Locate the cell with the specified text and output its [x, y] center coordinate. 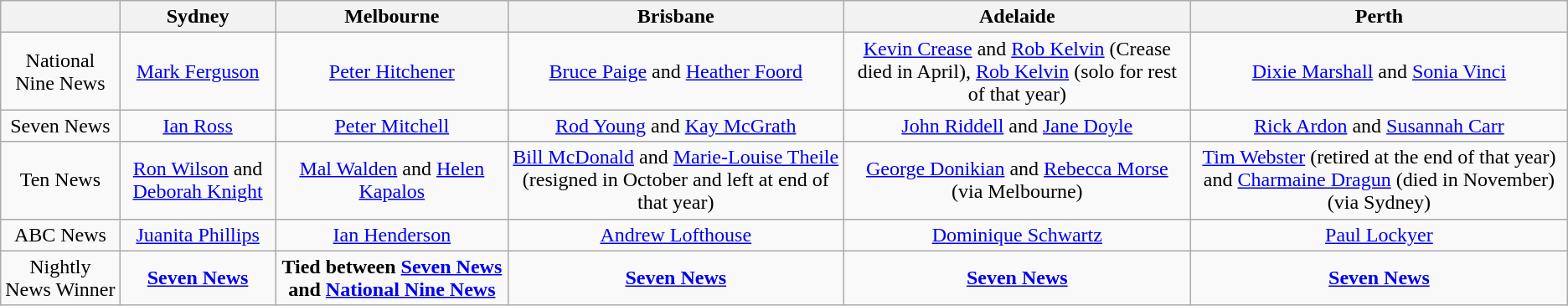
Dixie Marshall and Sonia Vinci [1380, 71]
Peter Hitchener [392, 71]
George Donikian and Rebecca Morse (via Melbourne) [1017, 180]
Melbourne [392, 17]
Kevin Crease and Rob Kelvin (Crease died in April), Rob Kelvin (solo for rest of that year) [1017, 71]
Tim Webster (retired at the end of that year) and Charmaine Dragun (died in November) (via Sydney) [1380, 180]
Adelaide [1017, 17]
Ten News [60, 180]
Tied between Seven News and National Nine News [392, 278]
Ian Ross [198, 126]
Mark Ferguson [198, 71]
John Riddell and Jane Doyle [1017, 126]
Dominique Schwartz [1017, 235]
Nightly News Winner [60, 278]
Paul Lockyer [1380, 235]
Andrew Lofthouse [676, 235]
Bruce Paige and Heather Foord [676, 71]
Perth [1380, 17]
Ian Henderson [392, 235]
Ron Wilson and Deborah Knight [198, 180]
Brisbane [676, 17]
Peter Mitchell [392, 126]
ABC News [60, 235]
Mal Walden and Helen Kapalos [392, 180]
Sydney [198, 17]
Rick Ardon and Susannah Carr [1380, 126]
National Nine News [60, 71]
Rod Young and Kay McGrath [676, 126]
Bill McDonald and Marie-Louise Theile (resigned in October and left at end of that year) [676, 180]
Juanita Phillips [198, 235]
